Detect which cell encompasses the target text, then output its [X, Y] center coordinate. 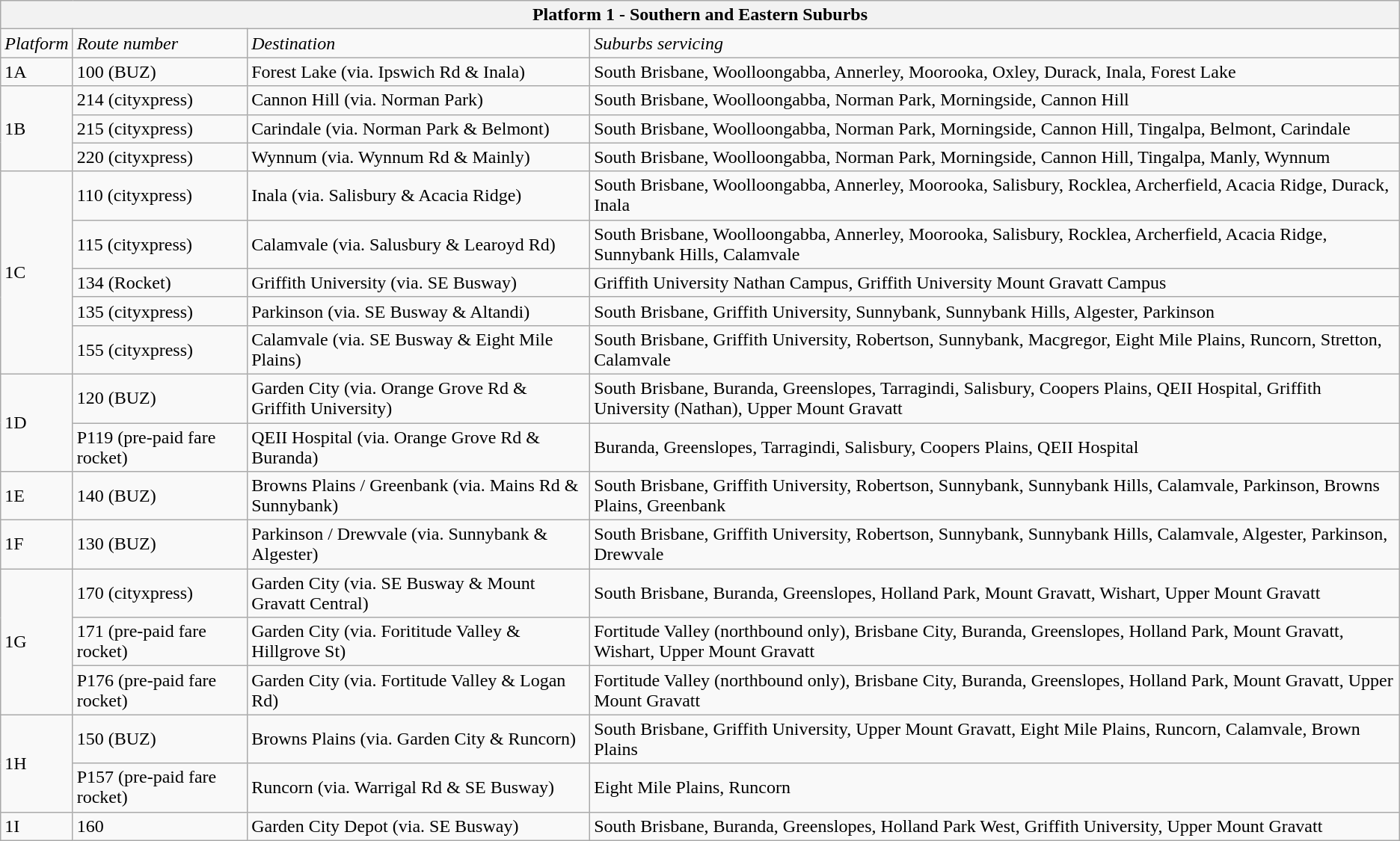
South Brisbane, Griffith University, Robertson, Sunnybank, Macgregor, Eight Mile Plains, Runcorn, Stretton, Calamvale [995, 350]
QEII Hospital (via. Orange Grove Rd & Buranda) [419, 447]
South Brisbane, Buranda, Greenslopes, Holland Park, Mount Gravatt, Wishart, Upper Mount Gravatt [995, 594]
1I [37, 826]
1A [37, 72]
South Brisbane, Buranda, Greenslopes, Tarragindi, Salisbury, Coopers Plains, QEII Hospital, Griffith University (Nathan), Upper Mount Gravatt [995, 398]
South Brisbane, Woolloongabba, Norman Park, Morningside, Cannon Hill, Tingalpa, Manly, Wynnum [995, 157]
214 (cityxpress) [160, 100]
Platform [37, 43]
Griffith University Nathan Campus, Griffith University Mount Gravatt Campus [995, 283]
P176 (pre-paid fare rocket) [160, 691]
South Brisbane, Woolloongabba, Annerley, Moorooka, Oxley, Durack, Inala, Forest Lake [995, 72]
115 (cityxpress) [160, 244]
1E [37, 496]
Parkinson (via. SE Busway & Altandi) [419, 311]
120 (BUZ) [160, 398]
P119 (pre-paid fare rocket) [160, 447]
Garden City (via. Fortitude Valley & Logan Rd) [419, 691]
South Brisbane, Griffith University, Robertson, Sunnybank, Sunnybank Hills, Calamvale, Parkinson, Browns Plains, Greenbank [995, 496]
Garden City (via. SE Busway & Mount Gravatt Central) [419, 594]
South Brisbane, Woolloongabba, Annerley, Moorooka, Salisbury, Rocklea, Archerfield, Acacia Ridge, Durack, Inala [995, 196]
170 (cityxpress) [160, 594]
Garden City (via. Forititude Valley & Hillgrove St) [419, 641]
Fortitude Valley (northbound only), Brisbane City, Buranda, Greenslopes, Holland Park, Mount Gravatt, Wishart, Upper Mount Gravatt [995, 641]
Suburbs servicing [995, 43]
South Brisbane, Woolloongabba, Norman Park, Morningside, Cannon Hill [995, 100]
South Brisbane, Griffith University, Robertson, Sunnybank, Sunnybank Hills, Calamvale, Algester, Parkinson, Drewvale [995, 544]
215 (cityxpress) [160, 129]
Browns Plains (via. Garden City & Runcorn) [419, 739]
1D [37, 422]
220 (cityxpress) [160, 157]
Eight Mile Plains, Runcorn [995, 788]
1H [37, 763]
Browns Plains / Greenbank (via. Mains Rd & Sunnybank) [419, 496]
Garden City (via. Orange Grove Rd & Griffith University) [419, 398]
130 (BUZ) [160, 544]
1C [37, 272]
150 (BUZ) [160, 739]
100 (BUZ) [160, 72]
Destination [419, 43]
Route number [160, 43]
Forest Lake (via. Ipswich Rd & Inala) [419, 72]
1F [37, 544]
Inala (via. Salisbury & Acacia Ridge) [419, 196]
140 (BUZ) [160, 496]
Wynnum (via. Wynnum Rd & Mainly) [419, 157]
110 (cityxpress) [160, 196]
South Brisbane, Woolloongabba, Annerley, Moorooka, Salisbury, Rocklea, Archerfield, Acacia Ridge, Sunnybank Hills, Calamvale [995, 244]
South Brisbane, Buranda, Greenslopes, Holland Park West, Griffith University, Upper Mount Gravatt [995, 826]
Parkinson / Drewvale (via. Sunnybank & Algester) [419, 544]
Platform 1 - Southern and Eastern Suburbs [700, 15]
135 (cityxpress) [160, 311]
171 (pre-paid fare rocket) [160, 641]
160 [160, 826]
134 (Rocket) [160, 283]
Garden City Depot (via. SE Busway) [419, 826]
P157 (pre-paid fare rocket) [160, 788]
Carindale (via. Norman Park & Belmont) [419, 129]
Runcorn (via. Warrigal Rd & SE Busway) [419, 788]
Calamvale (via. Salusbury & Learoyd Rd) [419, 244]
Buranda, Greenslopes, Tarragindi, Salisbury, Coopers Plains, QEII Hospital [995, 447]
South Brisbane, Woolloongabba, Norman Park, Morningside, Cannon Hill, Tingalpa, Belmont, Carindale [995, 129]
Griffith University (via. SE Busway) [419, 283]
155 (cityxpress) [160, 350]
1B [37, 129]
South Brisbane, Griffith University, Sunnybank, Sunnybank Hills, Algester, Parkinson [995, 311]
Cannon Hill (via. Norman Park) [419, 100]
South Brisbane, Griffith University, Upper Mount Gravatt, Eight Mile Plains, Runcorn, Calamvale, Brown Plains [995, 739]
Fortitude Valley (northbound only), Brisbane City, Buranda, Greenslopes, Holland Park, Mount Gravatt, Upper Mount Gravatt [995, 691]
1G [37, 641]
Calamvale (via. SE Busway & Eight Mile Plains) [419, 350]
